Return [x, y] of the center of cell containing provided text 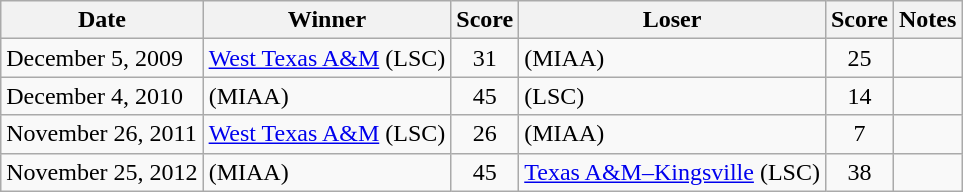
Winner [327, 20]
Notes [927, 20]
November 25, 2012 [102, 172]
25 [859, 58]
December 4, 2010 [102, 96]
Texas A&M–Kingsville (LSC) [672, 172]
26 [485, 134]
14 [859, 96]
Loser [672, 20]
38 [859, 172]
7 [859, 134]
31 [485, 58]
(LSC) [672, 96]
December 5, 2009 [102, 58]
Date [102, 20]
November 26, 2011 [102, 134]
